Provide the [X, Y] coordinate of the cell's center where the given text is located.  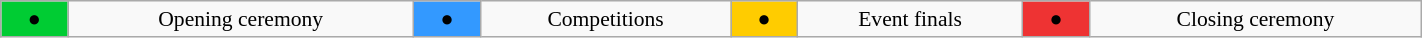
Competitions [606, 19]
Closing ceremony [1256, 19]
Event finals [910, 19]
Opening ceremony [241, 19]
